Search for the cell housing the specified text and yield its [X, Y] center coordinate. 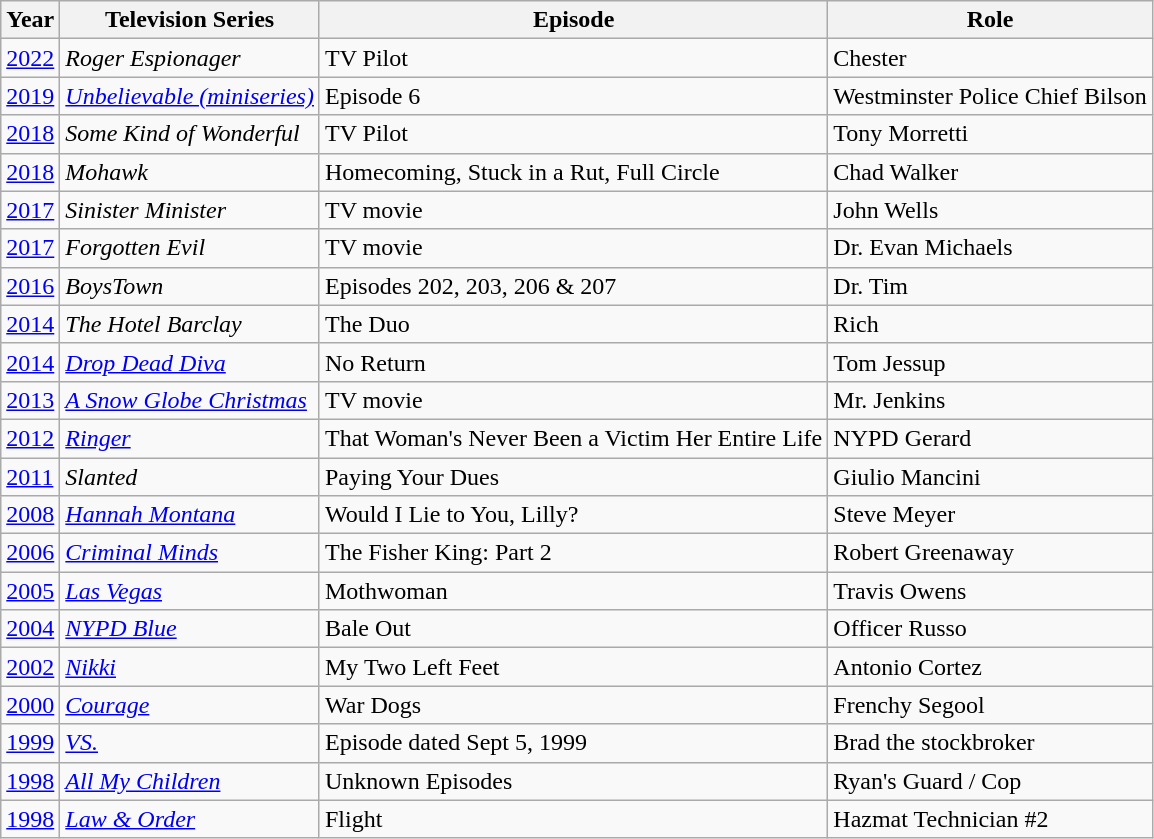
Antonio Cortez [990, 667]
The Fisher King: Part 2 [573, 553]
Frenchy Segool [990, 705]
Hazmat Technician #2 [990, 819]
VS. [190, 743]
War Dogs [573, 705]
Unbelievable (miniseries) [190, 96]
NYPD Blue [190, 629]
BoysTown [190, 286]
Flight [573, 819]
2011 [30, 477]
Role [990, 20]
2019 [30, 96]
Sinister Minister [190, 210]
Year [30, 20]
Drop Dead Diva [190, 362]
Mr. Jenkins [990, 400]
Hannah Montana [190, 515]
Officer Russo [990, 629]
Some Kind of Wonderful [190, 134]
Dr. Tim [990, 286]
Mothwoman [573, 591]
Courage [190, 705]
Robert Greenaway [990, 553]
Westminster Police Chief Bilson [990, 96]
Chester [990, 58]
The Duo [573, 324]
All My Children [190, 781]
My Two Left Feet [573, 667]
Would I Lie to You, Lilly? [573, 515]
Episodes 202, 203, 206 & 207 [573, 286]
Criminal Minds [190, 553]
Brad the stockbroker [990, 743]
Episode [573, 20]
The Hotel Barclay [190, 324]
Television Series [190, 20]
NYPD Gerard [990, 438]
Rich [990, 324]
2005 [30, 591]
Dr. Evan Michaels [990, 248]
2002 [30, 667]
Steve Meyer [990, 515]
Law & Order [190, 819]
John Wells [990, 210]
2013 [30, 400]
Mohawk [190, 172]
Episode 6 [573, 96]
Episode dated Sept 5, 1999 [573, 743]
Las Vegas [190, 591]
2004 [30, 629]
Ryan's Guard / Cop [990, 781]
Giulio Mancini [990, 477]
Nikki [190, 667]
Chad Walker [990, 172]
That Woman's Never Been a Victim Her Entire Life [573, 438]
A Snow Globe Christmas [190, 400]
Travis Owens [990, 591]
Roger Espionager [190, 58]
Slanted [190, 477]
2016 [30, 286]
2022 [30, 58]
Bale Out [573, 629]
Tony Morretti [990, 134]
Unknown Episodes [573, 781]
Tom Jessup [990, 362]
2012 [30, 438]
Homecoming, Stuck in a Rut, Full Circle [573, 172]
2006 [30, 553]
Ringer [190, 438]
2008 [30, 515]
No Return [573, 362]
2000 [30, 705]
Forgotten Evil [190, 248]
Paying Your Dues [573, 477]
1999 [30, 743]
